From the cell containing the given text, extract its center point as (x, y) coordinate. 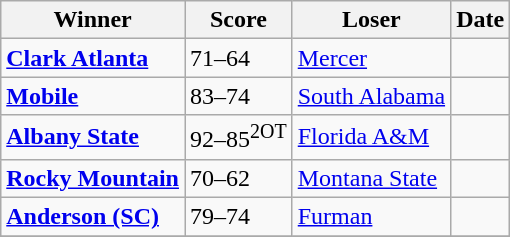
South Alabama (371, 96)
Loser (371, 20)
Date (480, 20)
79–74 (238, 217)
71–64 (238, 58)
Clark Atlanta (93, 58)
Mercer (371, 58)
Florida A&M (371, 138)
Rocky Mountain (93, 178)
Furman (371, 217)
Montana State (371, 178)
Score (238, 20)
83–74 (238, 96)
Anderson (SC) (93, 217)
Winner (93, 20)
Mobile (93, 96)
92–852OT (238, 138)
70–62 (238, 178)
Albany State (93, 138)
